Identify which cell holds the provided text, then report its [X, Y] central coordinate. 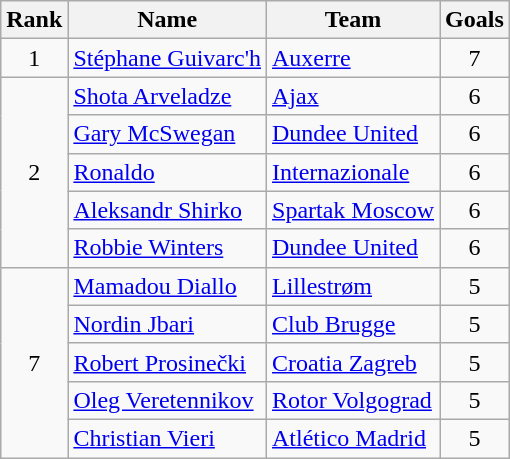
Goals [475, 20]
Robert Prosinečki [168, 362]
Team [354, 20]
Christian Vieri [168, 438]
Lillestrøm [354, 286]
Name [168, 20]
Oleg Veretennikov [168, 400]
2 [34, 172]
Aleksandr Shirko [168, 210]
Ajax [354, 96]
Atlético Madrid [354, 438]
Spartak Moscow [354, 210]
Mamadou Diallo [168, 286]
Nordin Jbari [168, 324]
Robbie Winters [168, 248]
Ronaldo [168, 172]
Stéphane Guivarc'h [168, 58]
Croatia Zagreb [354, 362]
Club Brugge [354, 324]
1 [34, 58]
Auxerre [354, 58]
Shota Arveladze [168, 96]
Gary McSwegan [168, 134]
Rank [34, 20]
Internazionale [354, 172]
Rotor Volgograd [354, 400]
